Search for the cell housing the specified text and yield its [X, Y] center coordinate. 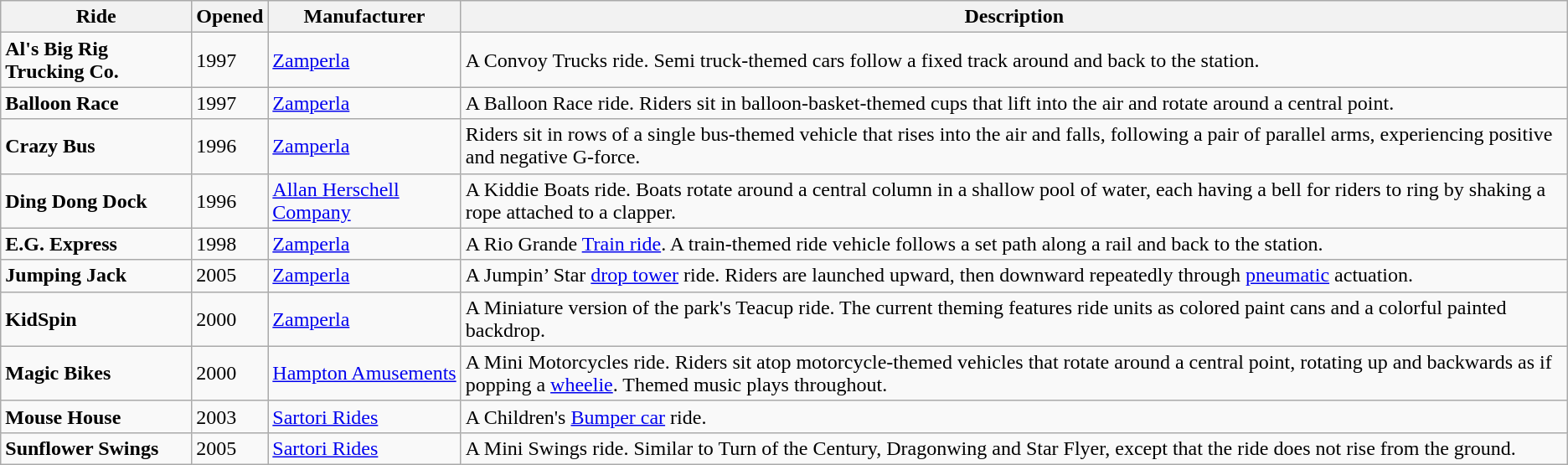
A Mini Swings ride. Similar to Turn of the Century, Dragonwing and Star Flyer, except that the ride does not rise from the ground. [1014, 448]
Ride [96, 17]
A Convoy Trucks ride. Semi truck-themed cars follow a fixed track around and back to the station. [1014, 60]
Sunflower Swings [96, 448]
Al's Big Rig Trucking Co. [96, 60]
Ding Dong Dock [96, 201]
Description [1014, 17]
1998 [230, 244]
Allan Herschell Company [364, 201]
2003 [230, 416]
A Rio Grande Train ride. A train-themed ride vehicle follows a set path along a rail and back to the station. [1014, 244]
Mouse House [96, 416]
Manufacturer [364, 17]
Magic Bikes [96, 374]
KidSpin [96, 318]
A Miniature version of the park's Teacup ride. The current theming features ride units as colored paint cans and a colorful painted backdrop. [1014, 318]
Jumping Jack [96, 276]
Balloon Race [96, 103]
A Jumpin’ Star drop tower ride. Riders are launched upward, then downward repeatedly through pneumatic actuation. [1014, 276]
A Children's Bumper car ride. [1014, 416]
Hampton Amusements [364, 374]
Opened [230, 17]
A Balloon Race ride. Riders sit in balloon-basket-themed cups that lift into the air and rotate around a central point. [1014, 103]
E.G. Express [96, 244]
Crazy Bus [96, 146]
